Locate the cell with the specified text and output its [X, Y] center coordinate. 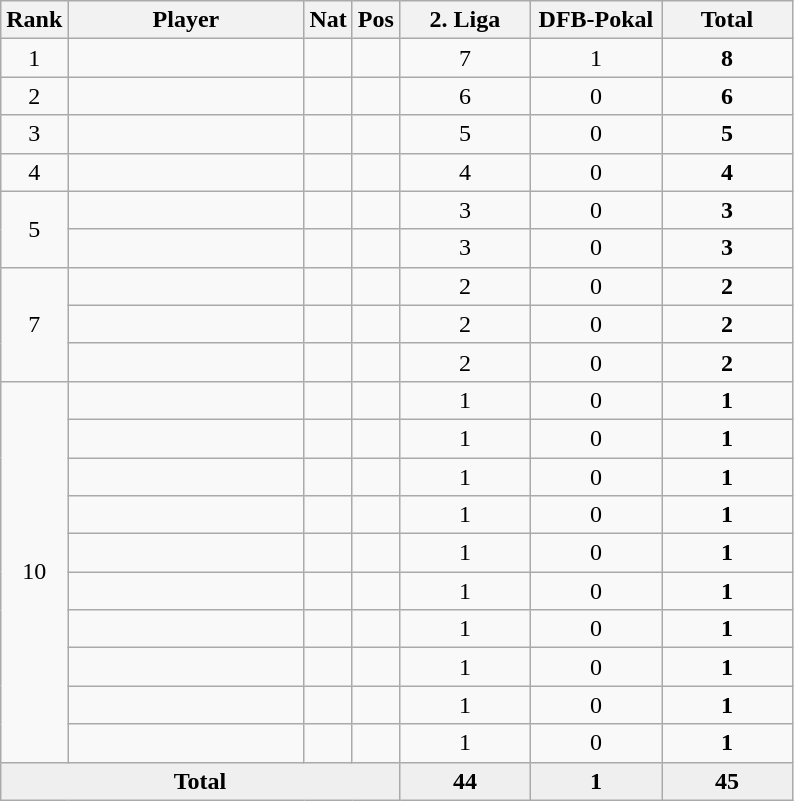
Rank [34, 20]
Player [186, 20]
10 [34, 572]
45 [728, 781]
Pos [376, 20]
8 [728, 58]
44 [464, 781]
2. Liga [464, 20]
DFB-Pokal [596, 20]
Nat [328, 20]
